Return the (x, y) coordinate for the center point of the cell that contains the specified text.  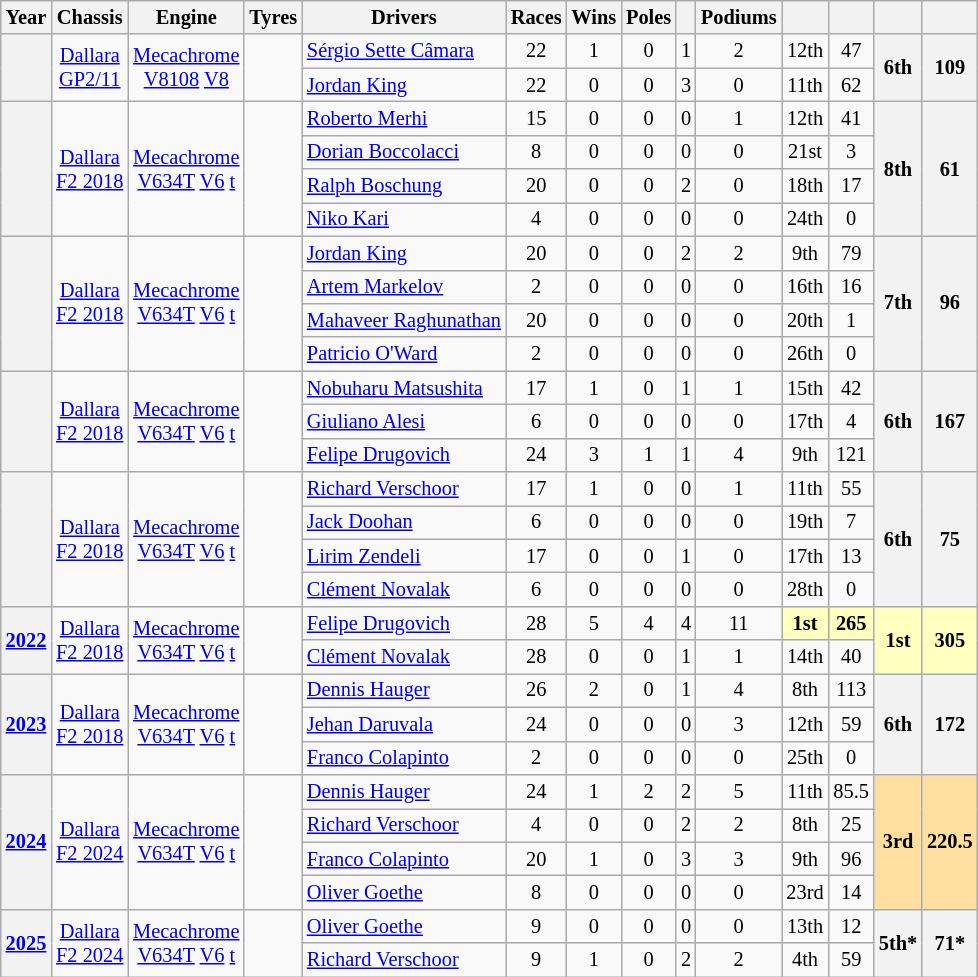
Tyres (273, 17)
172 (950, 724)
2024 (26, 842)
Jehan Daruvala (404, 724)
Podiums (739, 17)
Engine (186, 17)
265 (852, 623)
Year (26, 17)
14th (806, 657)
2023 (26, 724)
14 (852, 892)
85.5 (852, 791)
13 (852, 556)
113 (852, 690)
Sérgio Sette Câmara (404, 51)
26 (536, 690)
18th (806, 186)
15th (806, 388)
DallaraGP2/11 (90, 68)
2025 (26, 942)
Jack Doohan (404, 522)
Drivers (404, 17)
47 (852, 51)
Wins (594, 17)
2022 (26, 640)
16 (852, 287)
42 (852, 388)
Roberto Merhi (404, 118)
Patricio O'Ward (404, 354)
MecachromeV8108 V8 (186, 68)
21st (806, 152)
109 (950, 68)
7 (852, 522)
Artem Markelov (404, 287)
121 (852, 455)
4th (806, 960)
25th (806, 758)
75 (950, 540)
Poles (648, 17)
Races (536, 17)
Mahaveer Raghunathan (404, 320)
7th (898, 304)
Ralph Boschung (404, 186)
12 (852, 926)
167 (950, 422)
Dorian Boccolacci (404, 152)
305 (950, 640)
16th (806, 287)
Niko Kari (404, 219)
15 (536, 118)
55 (852, 489)
3rd (898, 842)
26th (806, 354)
61 (950, 168)
62 (852, 85)
79 (852, 253)
220.5 (950, 842)
23rd (806, 892)
Nobuharu Matsushita (404, 388)
Chassis (90, 17)
13th (806, 926)
20th (806, 320)
24th (806, 219)
Giuliano Alesi (404, 421)
71* (950, 942)
41 (852, 118)
11 (739, 623)
19th (806, 522)
Lirim Zendeli (404, 556)
28th (806, 589)
40 (852, 657)
25 (852, 825)
5th* (898, 942)
